Output the [X, Y] coordinate of the center of the cell containing the given text.  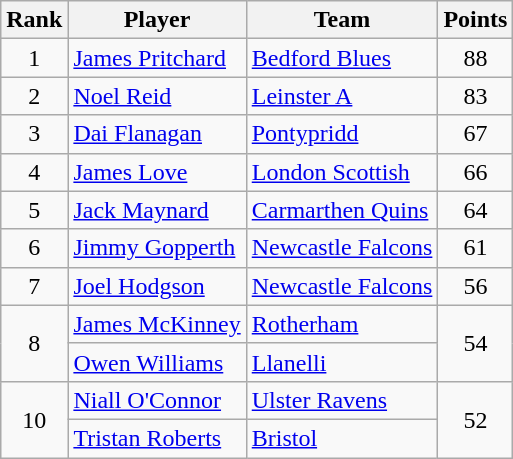
6 [34, 248]
Bristol [342, 438]
7 [34, 286]
64 [476, 210]
5 [34, 210]
London Scottish [342, 172]
Joel Hodgson [157, 286]
Pontypridd [342, 134]
Llanelli [342, 362]
James McKinney [157, 324]
Niall O'Connor [157, 400]
Player [157, 20]
54 [476, 343]
2 [34, 96]
Team [342, 20]
James Pritchard [157, 58]
1 [34, 58]
Jack Maynard [157, 210]
Bedford Blues [342, 58]
83 [476, 96]
Rank [34, 20]
Points [476, 20]
66 [476, 172]
56 [476, 286]
James Love [157, 172]
8 [34, 343]
Jimmy Gopperth [157, 248]
61 [476, 248]
10 [34, 419]
Leinster A [342, 96]
3 [34, 134]
67 [476, 134]
Tristan Roberts [157, 438]
52 [476, 419]
Ulster Ravens [342, 400]
Dai Flanagan [157, 134]
Owen Williams [157, 362]
Rotherham [342, 324]
Noel Reid [157, 96]
88 [476, 58]
Carmarthen Quins [342, 210]
4 [34, 172]
